Search for the cell housing the specified text and yield its [x, y] center coordinate. 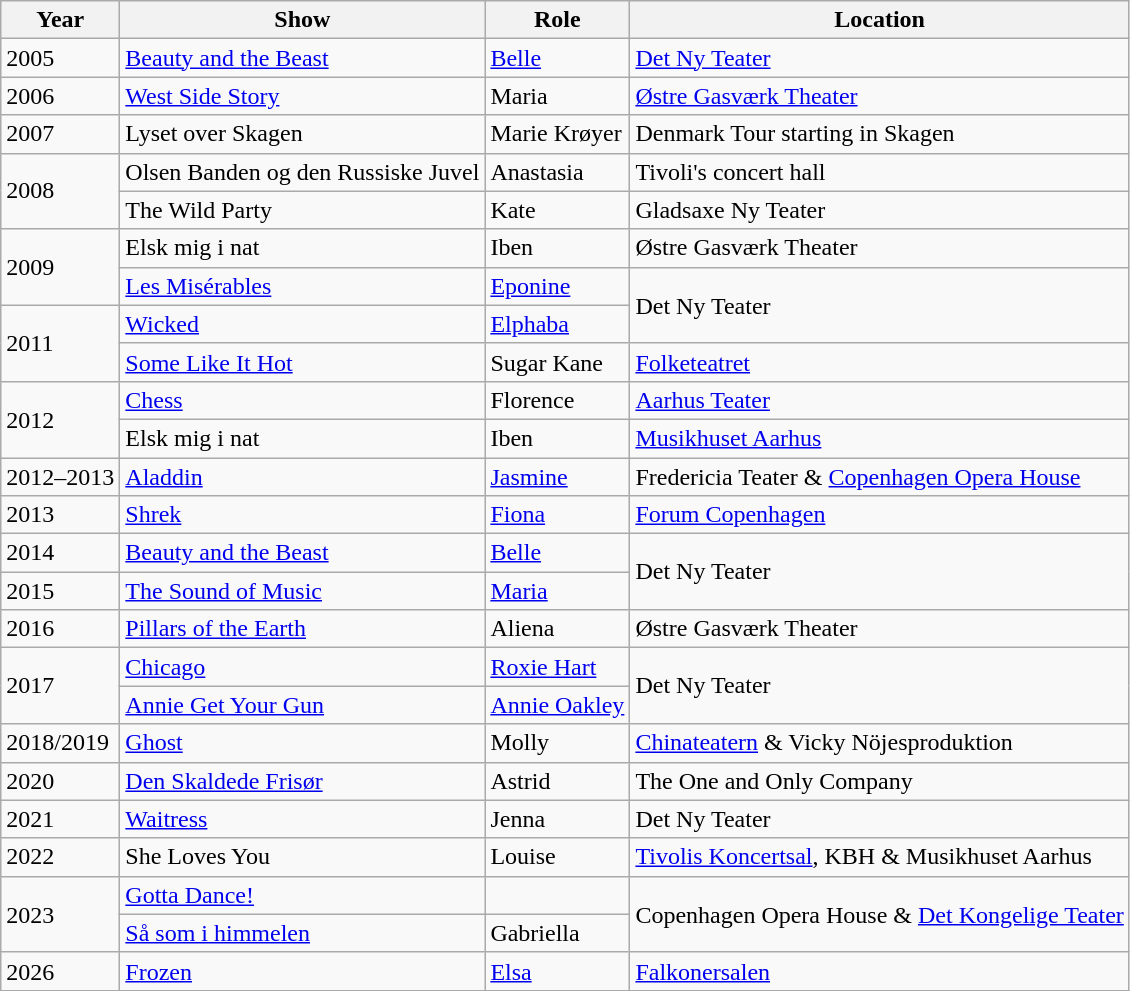
2009 [60, 267]
Chinateatern & Vicky Nöjesproduktion [880, 743]
2021 [60, 819]
2016 [60, 629]
Some Like It Hot [302, 362]
2020 [60, 781]
2012 [60, 419]
Gabriella [558, 933]
Anastasia [558, 172]
Copenhagen Opera House & Det Kongelige Teater [880, 914]
Den Skaldede Frisør [302, 781]
Aladdin [302, 477]
West Side Story [302, 96]
Wicked [302, 324]
Year [60, 20]
Denmark Tour starting in Skagen [880, 134]
Aliena [558, 629]
2011 [60, 343]
Tivoli's concert hall [880, 172]
2012–2013 [60, 477]
Pillars of the Earth [302, 629]
Ghost [302, 743]
Kate [558, 210]
Show [302, 20]
Waitress [302, 819]
2008 [60, 191]
2023 [60, 914]
Lyset over Skagen [302, 134]
Frozen [302, 971]
Aarhus Teater [880, 400]
Annie Get Your Gun [302, 705]
2017 [60, 686]
The Wild Party [302, 210]
2013 [60, 515]
Elphaba [558, 324]
Role [558, 20]
Eponine [558, 286]
Les Misérables [302, 286]
Louise [558, 857]
Astrid [558, 781]
Musikhuset Aarhus [880, 438]
2022 [60, 857]
2026 [60, 971]
2007 [60, 134]
2015 [60, 591]
Marie Krøyer [558, 134]
The One and Only Company [880, 781]
Chicago [302, 667]
She Loves You [302, 857]
Jasmine [558, 477]
Så som i himmelen [302, 933]
Fredericia Teater & Copenhagen Opera House [880, 477]
Folketeatret [880, 362]
2018/2019 [60, 743]
Sugar Kane [558, 362]
2006 [60, 96]
Forum Copenhagen [880, 515]
Jenna [558, 819]
Location [880, 20]
Gotta Dance! [302, 895]
Florence [558, 400]
Elsa [558, 971]
Roxie Hart [558, 667]
Tivolis Koncertsal, KBH & Musikhuset Aarhus [880, 857]
Olsen Banden og den Russiske Juvel [302, 172]
Annie Oakley [558, 705]
2005 [60, 58]
Shrek [302, 515]
Gladsaxe Ny Teater [880, 210]
Fiona [558, 515]
Molly [558, 743]
The Sound of Music [302, 591]
Falkonersalen [880, 971]
2014 [60, 553]
Chess [302, 400]
